Identify which cell holds the provided text, then report its (X, Y) central coordinate. 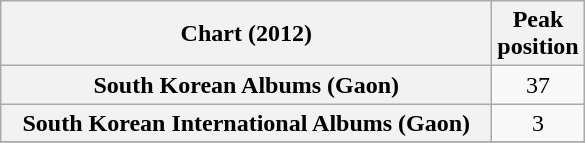
Chart (2012) (246, 34)
3 (538, 123)
37 (538, 85)
South Korean Albums (Gaon) (246, 85)
Peakposition (538, 34)
South Korean International Albums (Gaon) (246, 123)
